Return the (X, Y) coordinate for the center point of the cell that contains the specified text.  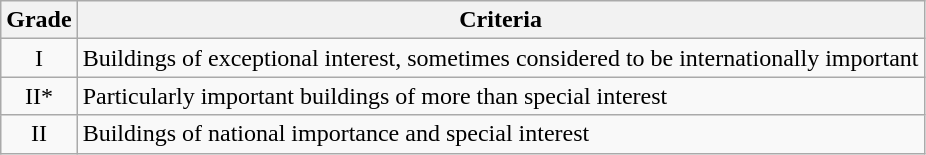
Criteria (500, 20)
Buildings of exceptional interest, sometimes considered to be internationally important (500, 58)
Particularly important buildings of more than special interest (500, 96)
Buildings of national importance and special interest (500, 134)
II (39, 134)
Grade (39, 20)
II* (39, 96)
I (39, 58)
